Determine the (x, y) coordinate at the center of the cell enclosing the given text.  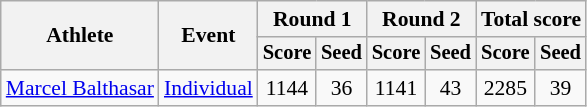
1141 (396, 88)
39 (560, 88)
Round 1 (312, 19)
36 (342, 88)
Round 2 (422, 19)
Total score (531, 19)
Individual (208, 88)
43 (450, 88)
2285 (506, 88)
Marcel Balthasar (80, 88)
Event (208, 36)
Athlete (80, 36)
1144 (287, 88)
